Extract the (x, y) coordinate from the center of the cell holding the provided text.  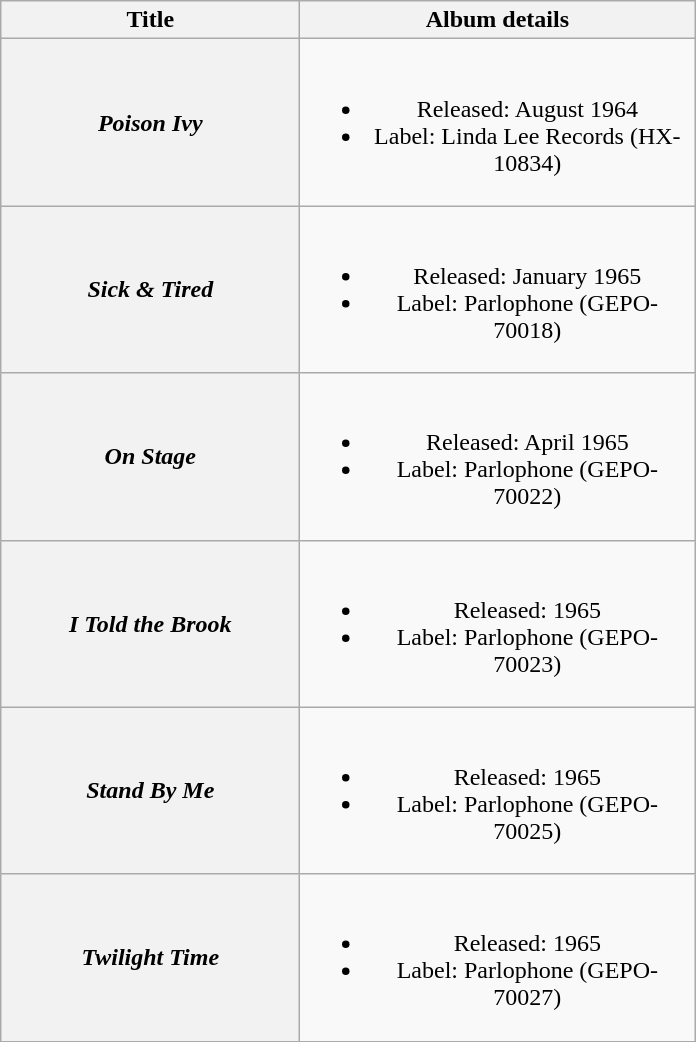
Released: January 1965Label: Parlophone (GEPO-70018) (498, 290)
I Told the Brook (150, 624)
Stand By Me (150, 790)
Twilight Time (150, 958)
Released: 1965Label: Parlophone (GEPO-70025) (498, 790)
Released: August 1964Label: Linda Lee Records (HX-10834) (498, 122)
Sick & Tired (150, 290)
Title (150, 20)
Album details (498, 20)
Released: April 1965Label: Parlophone (GEPO-70022) (498, 456)
Released: 1965Label: Parlophone (GEPO-70023) (498, 624)
On Stage (150, 456)
Poison Ivy (150, 122)
Released: 1965Label: Parlophone (GEPO-70027) (498, 958)
